Scan for the cell matching the given text and deliver its (x, y) coordinate at center. 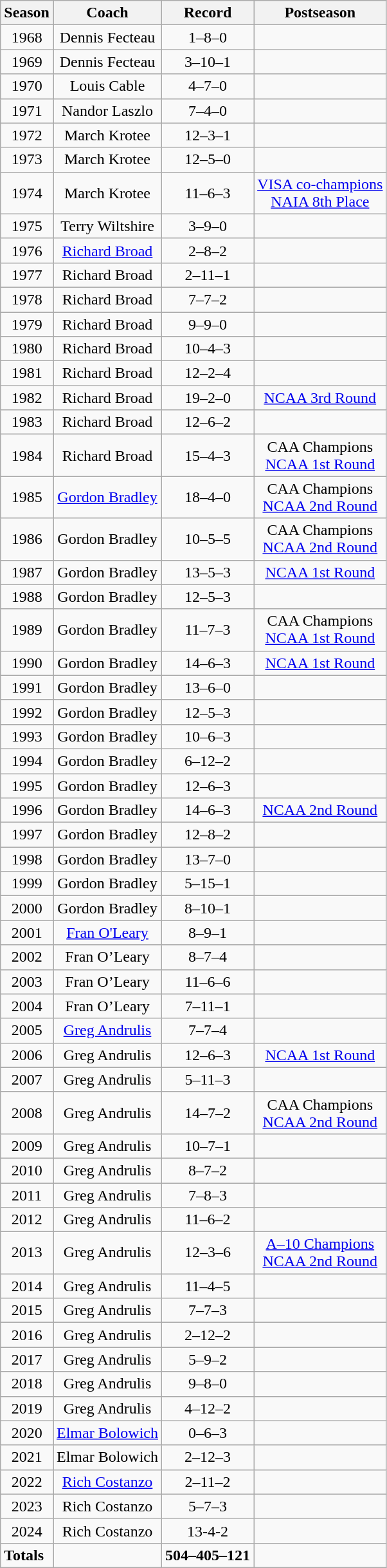
2010 (27, 1170)
2012 (27, 1220)
10–6–3 (208, 736)
2006 (27, 1055)
2018 (27, 1384)
1978 (27, 299)
11–6–2 (208, 1220)
2021 (27, 1457)
10–5–5 (208, 539)
8–9–1 (208, 933)
5–9–2 (208, 1359)
Season (27, 13)
2000 (27, 908)
2001 (27, 933)
1987 (27, 572)
2–12–3 (208, 1457)
1971 (27, 111)
5–7–3 (208, 1506)
13–7–0 (208, 859)
Nandor Laszlo (107, 111)
7–7–3 (208, 1311)
13-4-2 (208, 1531)
1–8–0 (208, 37)
2013 (27, 1253)
11–6–3 (208, 193)
2008 (27, 1112)
9–8–0 (208, 1384)
0–6–3 (208, 1433)
2–11–2 (208, 1482)
1986 (27, 539)
12–2–4 (208, 373)
2011 (27, 1195)
1983 (27, 422)
1992 (27, 712)
5–11–3 (208, 1079)
8–7–2 (208, 1170)
1976 (27, 250)
3–9–0 (208, 226)
1998 (27, 859)
1991 (27, 687)
1980 (27, 349)
1995 (27, 786)
2022 (27, 1482)
Coach (107, 13)
2009 (27, 1146)
7–7–2 (208, 299)
12–5–0 (208, 160)
NCAA 3rd Round (320, 398)
10–4–3 (208, 349)
2–8–2 (208, 250)
8–7–4 (208, 957)
1973 (27, 160)
7–7–4 (208, 1031)
7–8–3 (208, 1195)
2003 (27, 982)
2017 (27, 1359)
11–4–5 (208, 1286)
1981 (27, 373)
1972 (27, 135)
1974 (27, 193)
7–4–0 (208, 111)
2005 (27, 1031)
A–10 ChampionsNCAA 2nd Round (320, 1253)
2007 (27, 1079)
1989 (27, 630)
1996 (27, 810)
1970 (27, 86)
1969 (27, 62)
1994 (27, 761)
7–11–1 (208, 1006)
12–8–2 (208, 835)
1977 (27, 275)
2016 (27, 1335)
12–3–6 (208, 1253)
Fran O'Leary (107, 933)
Record (208, 13)
11–7–3 (208, 630)
2023 (27, 1506)
18–4–0 (208, 497)
1985 (27, 497)
Louis Cable (107, 86)
2004 (27, 1006)
5–15–1 (208, 884)
19–2–0 (208, 398)
8–10–1 (208, 908)
13–6–0 (208, 687)
Totals (27, 1555)
2020 (27, 1433)
13–5–3 (208, 572)
15–4–3 (208, 456)
VISA co-championsNAIA 8th Place (320, 193)
2–12–2 (208, 1335)
10–7–1 (208, 1146)
Postseason (320, 13)
1999 (27, 884)
2024 (27, 1531)
1968 (27, 37)
2019 (27, 1408)
14–7–2 (208, 1112)
11–6–6 (208, 982)
2015 (27, 1311)
1984 (27, 456)
Terry Wiltshire (107, 226)
2014 (27, 1286)
1975 (27, 226)
4–12–2 (208, 1408)
12–6–2 (208, 422)
1997 (27, 835)
12–3–1 (208, 135)
2002 (27, 957)
504–405–121 (208, 1555)
1982 (27, 398)
9–9–0 (208, 324)
1979 (27, 324)
6–12–2 (208, 761)
1988 (27, 597)
NCAA 2nd Round (320, 810)
4–7–0 (208, 86)
1993 (27, 736)
1990 (27, 663)
3–10–1 (208, 62)
2–11–1 (208, 275)
